Identify which cell holds the provided text, then report its (x, y) central coordinate. 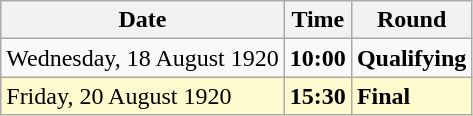
10:00 (318, 58)
Friday, 20 August 1920 (143, 96)
Wednesday, 18 August 1920 (143, 58)
Qualifying (411, 58)
Final (411, 96)
Time (318, 20)
Date (143, 20)
15:30 (318, 96)
Round (411, 20)
